Locate the cell with the specified text and output its [x, y] center coordinate. 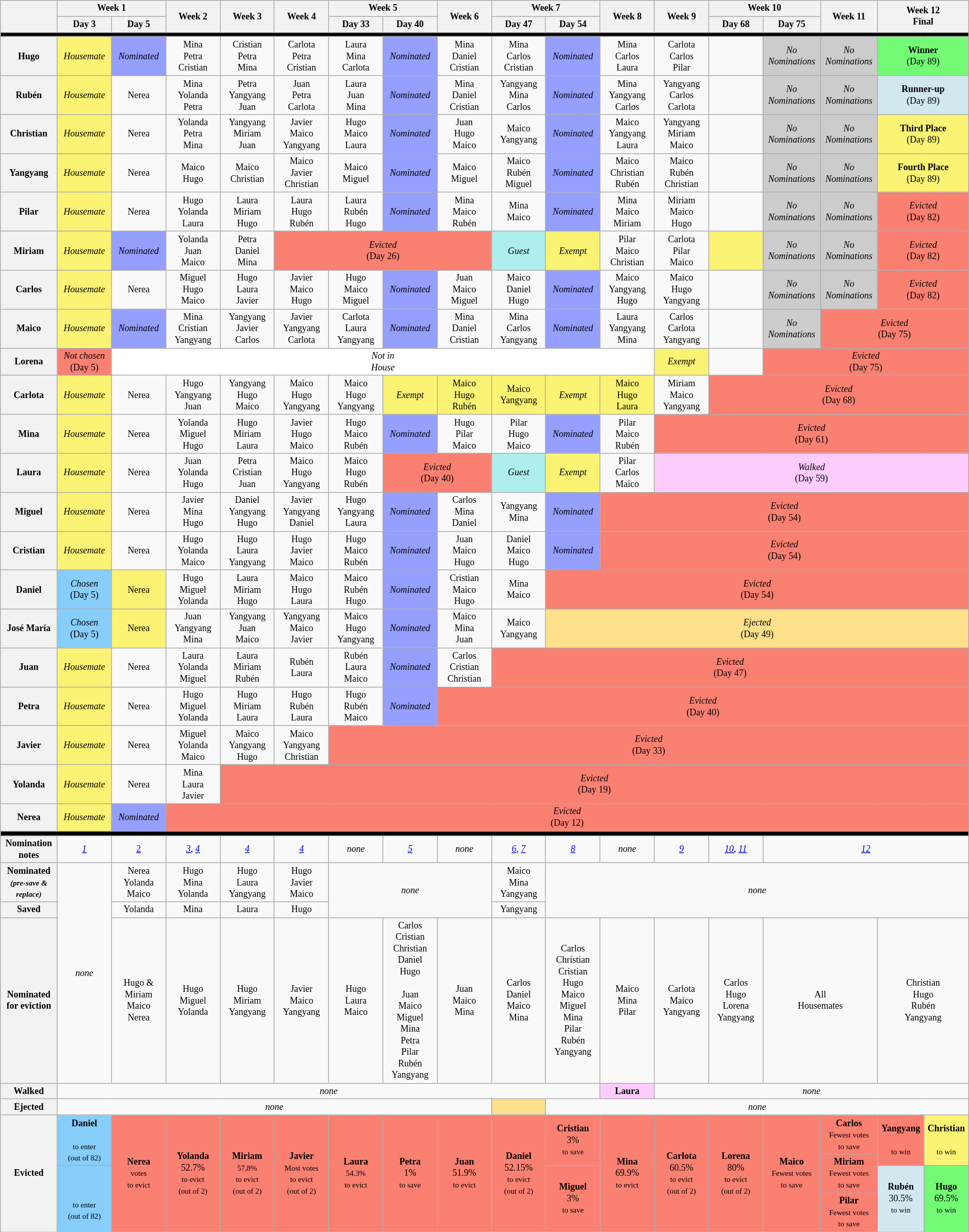
Winner(Day 89) [923, 56]
Yangyangto win [901, 1141]
MiriamMaicoHugo [681, 212]
Javier [29, 745]
YolandaPetraMina [193, 134]
HugoYangyangLaura [356, 512]
MaicoMinaYangyang [519, 882]
JavierMinaHugo [193, 512]
Miriam [29, 251]
Nominationnotes [29, 849]
10, 11 [736, 849]
JavierMost votesto evict(out of 2) [302, 1173]
HugoYolandaMaico [193, 551]
HugoMaicoMiguel [356, 290]
HugoMaicoLaura [356, 134]
PilarMaicoRubén [627, 434]
Danielto enter(out of 82) [84, 1141]
CarlotaPilarMaico [681, 251]
YangyangJavierCarlos [247, 329]
Maico [29, 329]
Day 68 [736, 25]
MinaYangyangCarlos [627, 95]
LauraMinaCarlota [356, 56]
1 [84, 849]
Laura54.3%to evict [356, 1173]
HugoLauraJavier [247, 290]
CarlotaMaicoYangyang [681, 1001]
MaicoJavierChristian [302, 173]
JuanYolandaHugo [193, 473]
Rubén30.5%to win [901, 1199]
CristianPetraMina [247, 56]
3, 4 [193, 849]
Ejected(Day 49) [757, 629]
Carlota [29, 395]
Miguel [29, 512]
PetraYangyangJuan [247, 95]
Day 54 [573, 25]
Evicted(Day 12) [567, 818]
Week 7 [546, 8]
Week 6 [464, 16]
JavierYangyangCarlota [302, 329]
MiguelYolandaMaico [193, 745]
MaicoMinaPilar [627, 1001]
Not chosen(Day 5) [84, 362]
JuanYangyangMina [193, 629]
Third Place(Day 89) [923, 134]
NereaYolandaMaico [139, 882]
PilarMaicoChristian [627, 251]
Mina69.9%to evict [627, 1173]
LauraRubénHugo [356, 212]
MaicoDanielHugo [519, 290]
HugoYolandaLaura [193, 212]
Evicted [29, 1173]
PilarHugoMaico [519, 434]
Week 1 [111, 8]
LauraJuanMina [356, 95]
JuanPetraCarlota [302, 95]
ChristianHugoRubénYangyang [923, 1001]
Cristian3%to save [573, 1141]
5 [410, 849]
Day 75 [792, 25]
Cristian [29, 551]
YangyangMina [519, 512]
Daniel [29, 590]
Hugo & MiriamMaicoNerea [139, 1001]
to enter(out of 82) [84, 1199]
José María [29, 629]
YangyangMinaCarlos [519, 95]
MinaCarlosCristian [519, 56]
RubénLaura [302, 667]
LauraHugoRubén [302, 212]
Christian [29, 134]
HugoPilarMaico [464, 434]
MinaPetraCristian [193, 56]
MinaCarlosLaura [627, 56]
PetraCristianJuan [247, 473]
JuanHugoMaico [464, 134]
Week 10 [765, 8]
Carlota60.5%to evict(out of 2) [681, 1173]
Miriam57,8%to evict(out of 2) [247, 1173]
2 [139, 849]
CarlosCristianChristian [464, 667]
Evicted(Day 68) [839, 395]
DanielMaicoHugo [519, 551]
LauraYolandaMiguel [193, 667]
Juan [29, 667]
Lorena80%to evict(out of 2) [736, 1173]
Carlos [29, 290]
YangyangCarlosCarlota [681, 95]
12 [866, 849]
MaicoYangyangChristian [302, 745]
YangyangMiriamJuan [247, 134]
JavierMaicoHugo [302, 290]
Evicted(Day 33) [649, 745]
Week 12Final [923, 16]
YolandaMiguelHugo [193, 434]
YolandaJuanMaico [193, 251]
9 [681, 849]
Daniel52.15%to evict(out of 2) [519, 1173]
Nerea votesto evict [139, 1173]
RubénLauraMaico [356, 667]
CarlosMinaDaniel [464, 512]
Fourth Place(Day 89) [923, 173]
HugoMinaYolanda [193, 882]
MinaCarlosYangyang [519, 329]
Yolanda52.7%to evict(out of 2) [193, 1173]
Week 11 [849, 16]
Week 9 [681, 16]
Hugo69.5%to win [947, 1199]
CarlosChristianCristianHugoMaicoMiguelMinaPilarRubénYangyang [573, 1001]
HugoRubénMaico [356, 706]
Nominated(pre-save & replace) [29, 882]
Week 3 [247, 16]
JavierYangyangDaniel [302, 512]
AllHousemates [820, 1001]
MinaMaicoMiriam [627, 212]
8 [573, 849]
Saved [29, 910]
PetraDanielMina [247, 251]
Evicted(Day 47) [730, 667]
Week 2 [193, 16]
MinaMaicoRubén [464, 212]
Day 33 [356, 25]
Week 4 [302, 16]
Christianto win [947, 1141]
JavierHugoMaico [302, 434]
HugoLauraMaico [356, 1001]
Day 3 [84, 25]
Petra [29, 706]
JuanMaicoMina [464, 1001]
MiguelHugoMaico [193, 290]
MinaYolandaPetra [193, 95]
JuanMaicoHugo [464, 551]
Juan51.9%to evict [464, 1173]
CarlotaPetraCristian [302, 56]
MiriamFewest votesto save [849, 1173]
MaicoChristianRubén [627, 173]
Pilar [29, 212]
Walked [29, 1091]
LauraMiriamRubén [247, 667]
MaicoYangyangLaura [627, 134]
MaicoRubénMiguel [519, 173]
MaicoChristian [247, 173]
MiriamMaicoYangyang [681, 395]
YangyangMiriamMaico [681, 134]
MinaLauraJavier [193, 784]
Not inHouse [383, 362]
Day 5 [139, 25]
MaicoHugo [193, 173]
HugoMiriamYangyang [247, 1001]
CarlosCristianChristianDanielHugoJuanMaicoMiguelMinaPetraPilarRubénYangyang [410, 1001]
MaicoFewest votesto save [792, 1173]
MinaCristianYangyang [193, 329]
CristianMaicoHugo [464, 590]
CarlosCarlotaYangyang [681, 329]
YangyangHugoMaico [247, 395]
YangyangJuanMaico [247, 629]
HugoRubénLaura [302, 706]
Miguel3%to save [573, 1199]
YangyangMaicoJavier [302, 629]
Runner-up(Day 89) [923, 95]
MaicoMinaJuan [464, 629]
Rubén [29, 95]
HugoYangyangJuan [193, 395]
LauraYangyangMina [627, 329]
JuanMaicoMiguel [464, 290]
Week 8 [627, 16]
Week 5 [383, 8]
6, 7 [519, 849]
Day 47 [519, 25]
Nominatedfor eviction [29, 1001]
MaicoRubénChristian [681, 173]
PilarFewest votesto save [849, 1212]
Evicted(Day 26) [383, 251]
CarlosHugoLorenaYangyang [736, 1001]
CarlotaCarlosPilar [681, 56]
Walked(Day 59) [812, 473]
Day 40 [410, 25]
PilarCarlosMaico [627, 473]
Petra1%to save [410, 1173]
DanielYangyangHugo [247, 512]
Evicted(Day 61) [812, 434]
CarlosFewest votesto save [849, 1134]
MaicoRubénHugo [356, 590]
CarlosDanielMaicoMina [519, 1001]
CarlotaLauraYangyang [356, 329]
Lorena [29, 362]
Evicted(Day 19) [595, 784]
Ejected [29, 1107]
